Output the [x, y] coordinate of the center of the cell containing the given text.  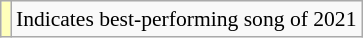
Indicates best-performing song of 2021 [186, 19]
